Locate the cell with the specified text and output its [X, Y] center coordinate. 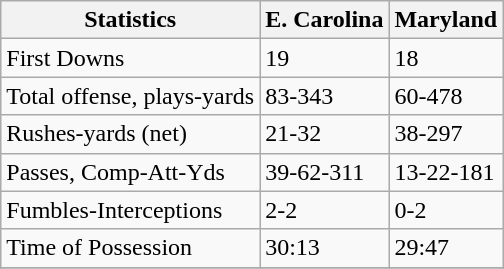
21-32 [324, 134]
Passes, Comp-Att-Yds [130, 172]
60-478 [446, 96]
Time of Possession [130, 248]
13-22-181 [446, 172]
Fumbles-Interceptions [130, 210]
30:13 [324, 248]
Total offense, plays-yards [130, 96]
E. Carolina [324, 20]
38-297 [446, 134]
29:47 [446, 248]
39-62-311 [324, 172]
18 [446, 58]
Statistics [130, 20]
Maryland [446, 20]
0-2 [446, 210]
2-2 [324, 210]
Rushes-yards (net) [130, 134]
83-343 [324, 96]
First Downs [130, 58]
19 [324, 58]
